Capture the cell that displays the provided text and extract its [x, y] central coordinate. 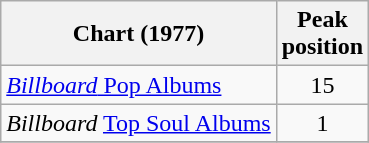
Chart (1977) [138, 34]
Peakposition [322, 34]
1 [322, 123]
15 [322, 85]
Billboard Pop Albums [138, 85]
Billboard Top Soul Albums [138, 123]
